Return the (X, Y) coordinate for the center point of the cell that contains the specified text.  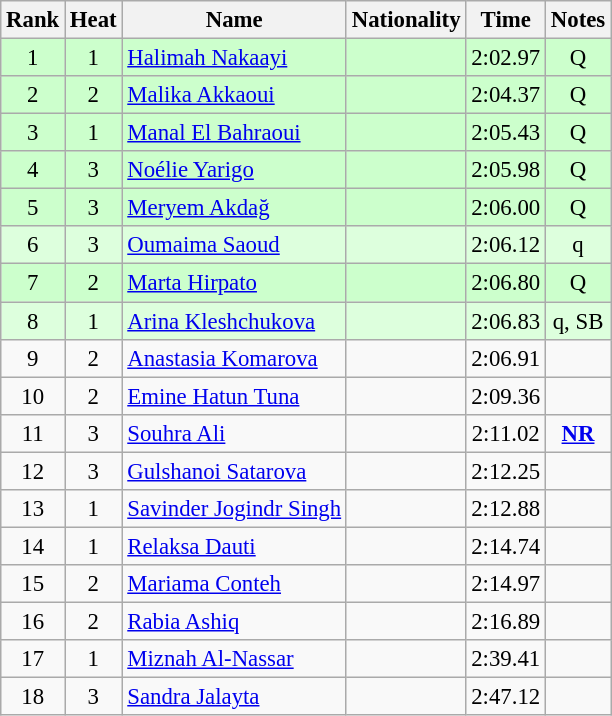
2:04.37 (506, 95)
2:05.43 (506, 133)
Relaksa Dauti (234, 546)
Anastasia Komarova (234, 358)
6 (33, 245)
Name (234, 20)
14 (33, 546)
Mariama Conteh (234, 584)
9 (33, 358)
10 (33, 396)
2:06.12 (506, 245)
Meryem Akdağ (234, 208)
Miznah Al-Nassar (234, 659)
7 (33, 283)
Arina Kleshchukova (234, 321)
Rabia Ashiq (234, 621)
2:05.98 (506, 170)
Manal El Bahraoui (234, 133)
2:06.91 (506, 358)
Sandra Jalayta (234, 697)
15 (33, 584)
2:02.97 (506, 58)
Time (506, 20)
5 (33, 208)
2:06.80 (506, 283)
Souhra Ali (234, 433)
2:09.36 (506, 396)
11 (33, 433)
Noélie Yarigo (234, 170)
Nationality (406, 20)
Malika Akkaoui (234, 95)
12 (33, 471)
Emine Hatun Tuna (234, 396)
q (578, 245)
2:12.25 (506, 471)
Halimah Nakaayi (234, 58)
2:12.88 (506, 509)
Rank (33, 20)
2:06.00 (506, 208)
2:14.97 (506, 584)
q, SB (578, 321)
Oumaima Saoud (234, 245)
2:16.89 (506, 621)
2:14.74 (506, 546)
8 (33, 321)
Gulshanoi Satarova (234, 471)
2:11.02 (506, 433)
Notes (578, 20)
4 (33, 170)
17 (33, 659)
2:06.83 (506, 321)
Marta Hirpato (234, 283)
13 (33, 509)
2:39.41 (506, 659)
Savinder Jogindr Singh (234, 509)
16 (33, 621)
Heat (94, 20)
2:47.12 (506, 697)
NR (578, 433)
18 (33, 697)
